Pinpoint the cell where the given text exists, returning its [X, Y] midpoint coordinate. 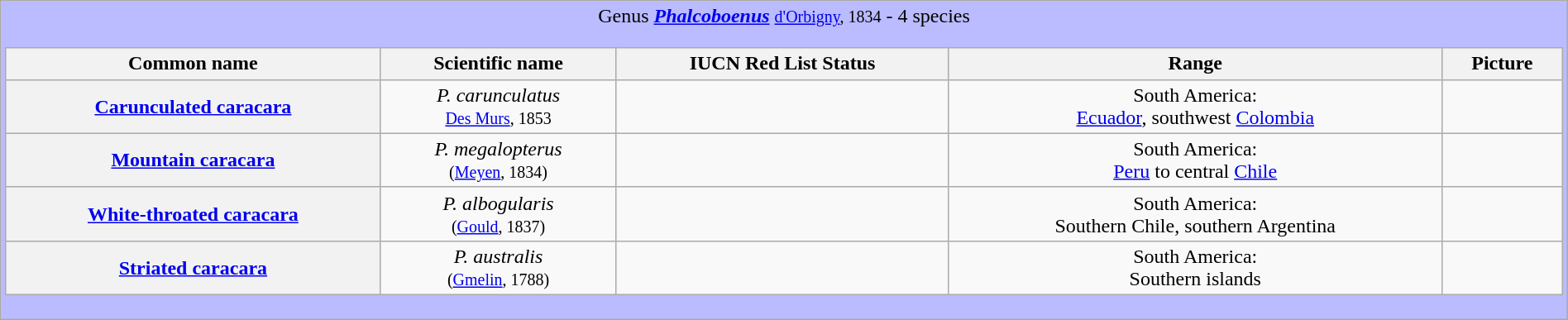
South America:Southern islands [1196, 268]
P. australis(Gmelin, 1788) [499, 268]
Scientific name [499, 64]
White-throated caracara [194, 213]
South America:Ecuador, southwest Colombia [1196, 106]
IUCN Red List Status [782, 64]
Striated caracara [194, 268]
Range [1196, 64]
Carunculated caracara [194, 106]
P. albogularis(Gould, 1837) [499, 213]
Mountain caracara [194, 160]
P. megalopterus(Meyen, 1834) [499, 160]
P. carunculatusDes Murs, 1853 [499, 106]
Common name [194, 64]
Picture [1502, 64]
South America:Southern Chile, southern Argentina [1196, 213]
South America:Peru to central Chile [1196, 160]
